Detect which cell encompasses the target text, then output its [x, y] center coordinate. 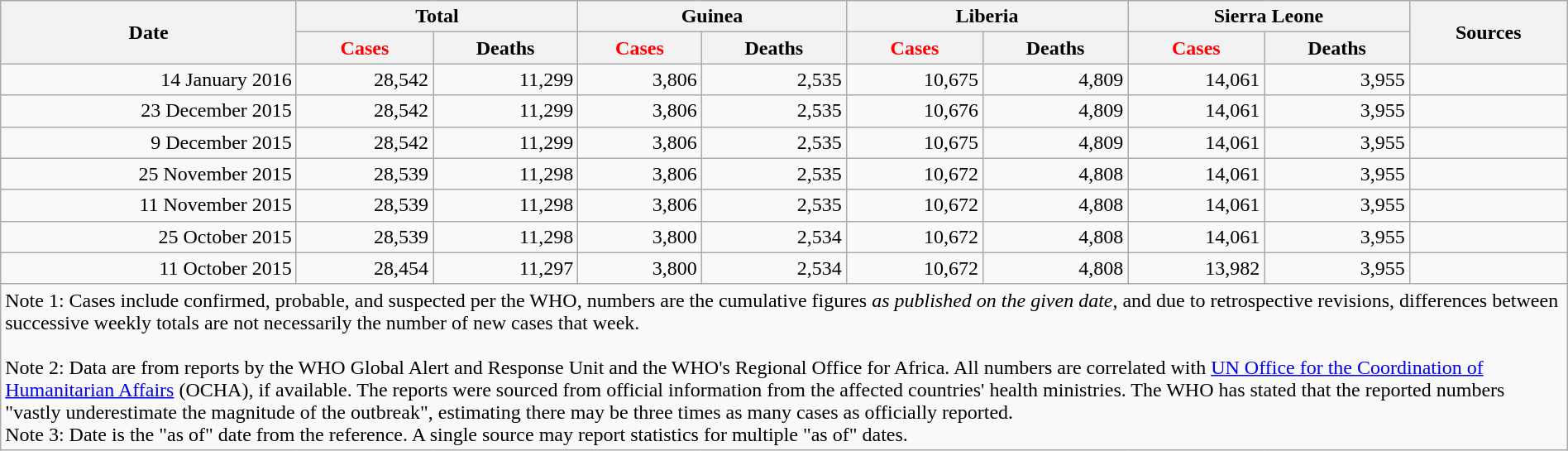
Liberia [987, 17]
9 December 2015 [149, 142]
11,297 [506, 268]
14 January 2016 [149, 79]
Date [149, 32]
23 December 2015 [149, 111]
25 October 2015 [149, 237]
10,676 [915, 111]
13,982 [1196, 268]
Total [437, 17]
11 October 2015 [149, 268]
11 November 2015 [149, 205]
25 November 2015 [149, 174]
Guinea [713, 17]
28,454 [364, 268]
Sources [1489, 32]
Sierra Leone [1269, 17]
